Scan for the cell matching the given text and deliver its (X, Y) coordinate at center. 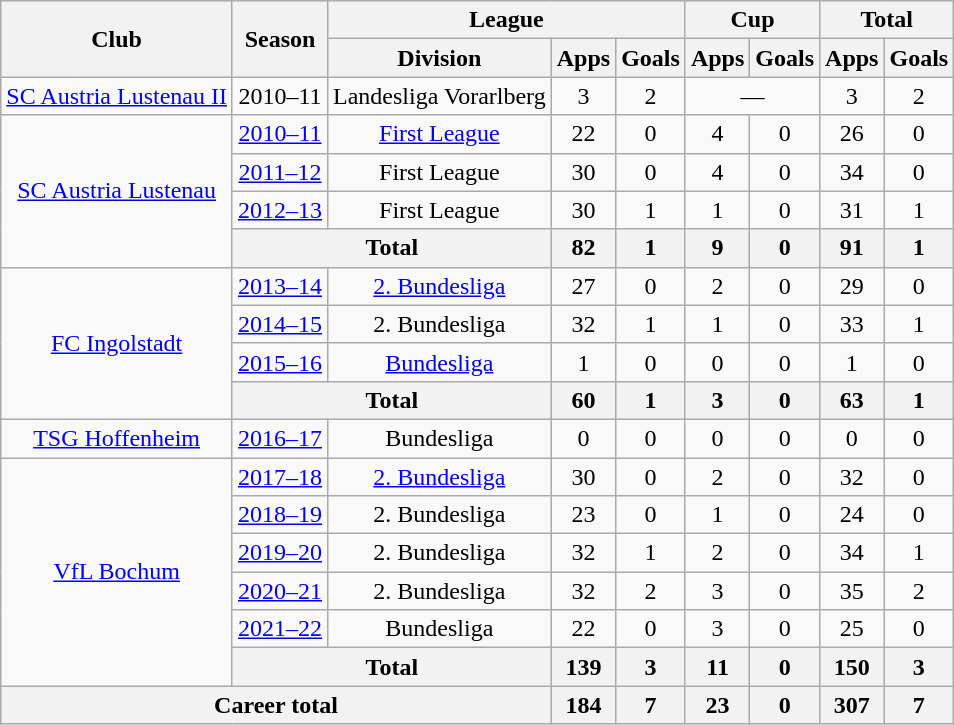
2017–18 (280, 477)
24 (852, 515)
184 (583, 705)
11 (717, 667)
35 (852, 591)
26 (852, 134)
Career total (276, 705)
SC Austria Lustenau II (117, 96)
29 (852, 286)
9 (717, 248)
2020–21 (280, 591)
307 (852, 705)
FC Ingolstadt (117, 343)
2015–16 (280, 362)
2013–14 (280, 286)
139 (583, 667)
SC Austria Lustenau (117, 191)
91 (852, 248)
— (752, 96)
VfL Bochum (117, 572)
Club (117, 39)
2012–13 (280, 210)
25 (852, 629)
2014–15 (280, 324)
Season (280, 39)
2021–22 (280, 629)
2018–19 (280, 515)
150 (852, 667)
2011–12 (280, 172)
2016–17 (280, 438)
TSG Hoffenheim (117, 438)
33 (852, 324)
Landesliga Vorarlberg (440, 96)
27 (583, 286)
82 (583, 248)
2019–20 (280, 553)
League (507, 20)
60 (583, 400)
63 (852, 400)
Cup (752, 20)
Division (440, 58)
31 (852, 210)
